Return the [X, Y] coordinate for the center point of the cell that contains the specified text.  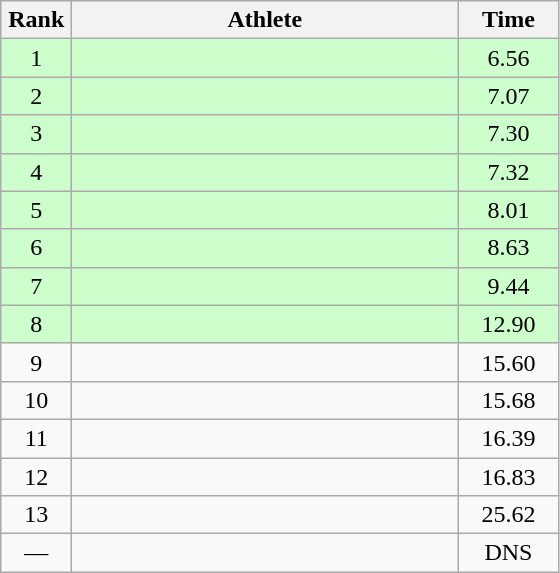
6.56 [508, 58]
15.60 [508, 362]
DNS [508, 553]
4 [36, 172]
2 [36, 96]
7 [36, 286]
12.90 [508, 324]
8 [36, 324]
7.30 [508, 134]
8.63 [508, 248]
16.83 [508, 477]
1 [36, 58]
13 [36, 515]
7.32 [508, 172]
9 [36, 362]
9.44 [508, 286]
8.01 [508, 210]
Rank [36, 20]
25.62 [508, 515]
12 [36, 477]
16.39 [508, 438]
— [36, 553]
15.68 [508, 400]
6 [36, 248]
10 [36, 400]
Athlete [265, 20]
7.07 [508, 96]
5 [36, 210]
11 [36, 438]
Time [508, 20]
3 [36, 134]
